From the cell containing the given text, extract its center point as (X, Y) coordinate. 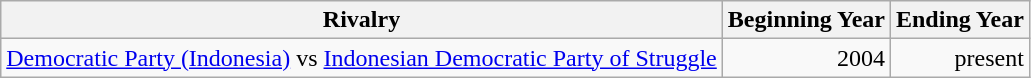
Beginning Year (806, 20)
2004 (806, 58)
Rivalry (362, 20)
present (960, 58)
Ending Year (960, 20)
Democratic Party (Indonesia) vs Indonesian Democratic Party of Struggle (362, 58)
